Pinpoint the cell where the given text exists, returning its (X, Y) midpoint coordinate. 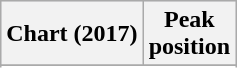
Chart (2017) (72, 34)
Peak position (189, 34)
